Provide the (x, y) coordinate of the cell's center where the given text is located.  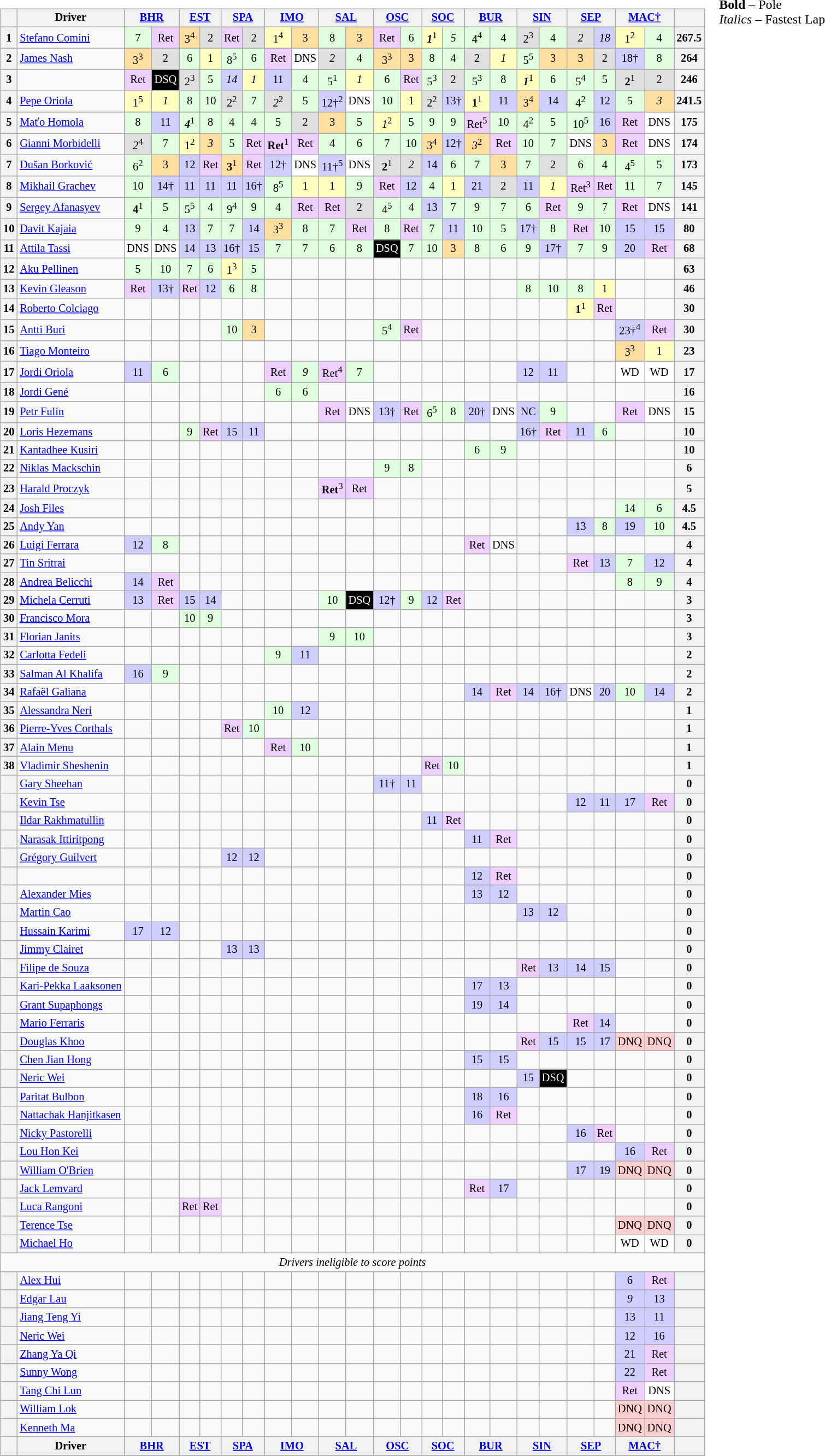
Narasak Ittiritpong (70, 839)
264 (690, 59)
14† (166, 187)
246 (690, 80)
Florian Janits (70, 637)
174 (690, 144)
46 (690, 288)
Grégory Guilvert (70, 858)
Drivers ineligible to score points (352, 1262)
267.5 (690, 37)
Lou Hon Kei (70, 1152)
Chen Jian Hong (70, 1060)
11† (387, 784)
62 (138, 165)
Alain Menu (70, 747)
Paritat Bulbon (70, 1097)
141 (690, 208)
36 (9, 729)
Antti Buri (70, 330)
27 (9, 563)
Edgar Lau (70, 1299)
James Nash (70, 59)
Gary Sheehan (70, 784)
29 (9, 600)
William O'Brien (70, 1170)
Martin Cao (70, 913)
Pepe Oriola (70, 102)
Alessandra Neri (70, 711)
38 (9, 766)
Nattachak Hanjitkasen (70, 1115)
Niklas Mackschin (70, 469)
Jordi Gené (70, 392)
Alexander Mies (70, 894)
Francisco Mora (70, 618)
Kantadhee Kusiri (70, 450)
Grant Supaphongs (70, 1005)
Davit Kajaia (70, 229)
Petr Fulín (70, 412)
William Lok (70, 1410)
Terence Tse (70, 1225)
Jordi Oriola (70, 373)
Roberto Colciago (70, 308)
Luigi Ferrara (70, 545)
Stefano Comini (70, 37)
25 (9, 527)
63 (690, 269)
80 (690, 229)
Ildar Rakhmatullin (70, 821)
51 (332, 80)
Andy Yan (70, 527)
Sunny Wong (70, 1372)
Zhang Ya Qi (70, 1354)
Filipe de Souza (70, 968)
Tiago Monteiro (70, 351)
68 (690, 249)
Andrea Belicchi (70, 582)
Luca Rangoni (70, 1207)
20† (477, 412)
Mario Ferraris (70, 1023)
Tin Sritrai (70, 563)
11†5 (332, 165)
44 (477, 37)
12†2 (332, 102)
241.5 (690, 102)
Kari-Pekka Laaksonen (70, 986)
Ret1 (279, 144)
Dušan Borković (70, 165)
Hussain Karimi (70, 932)
Carlotta Fedeli (70, 656)
Ret5 (477, 122)
Vladimir Sheshenin (70, 766)
145 (690, 187)
Loris Hezemans (70, 432)
Gianni Morbidelli (70, 144)
Attila Tassi (70, 249)
Harald Proczyk (70, 488)
Kevin Gleason (70, 288)
Pierre-Yves Corthals (70, 729)
18† (630, 59)
Josh Files (70, 508)
28 (9, 582)
26 (9, 545)
Jack Lemvard (70, 1189)
Jimmy Clairet (70, 950)
37 (9, 747)
Michael Ho (70, 1244)
Salman Al Khalifa (70, 674)
Kenneth Ma (70, 1428)
Rafaël Galiana (70, 692)
Nicky Pastorelli (70, 1134)
Aku Pellinen (70, 269)
Michela Cerruti (70, 600)
Alex Hui (70, 1281)
NC (528, 412)
94 (232, 208)
Maťo Homola (70, 122)
23†4 (630, 330)
105 (580, 122)
65 (432, 412)
Sergey Afanasyev (70, 208)
Mikhail Grachev (70, 187)
Jiang Teng Yi (70, 1317)
175 (690, 122)
35 (9, 711)
Kevin Tse (70, 803)
Tang Chi Lun (70, 1391)
Ret4 (332, 373)
Douglas Khoo (70, 1041)
173 (690, 165)
